Output the (X, Y) coordinate of the center of the cell containing the given text.  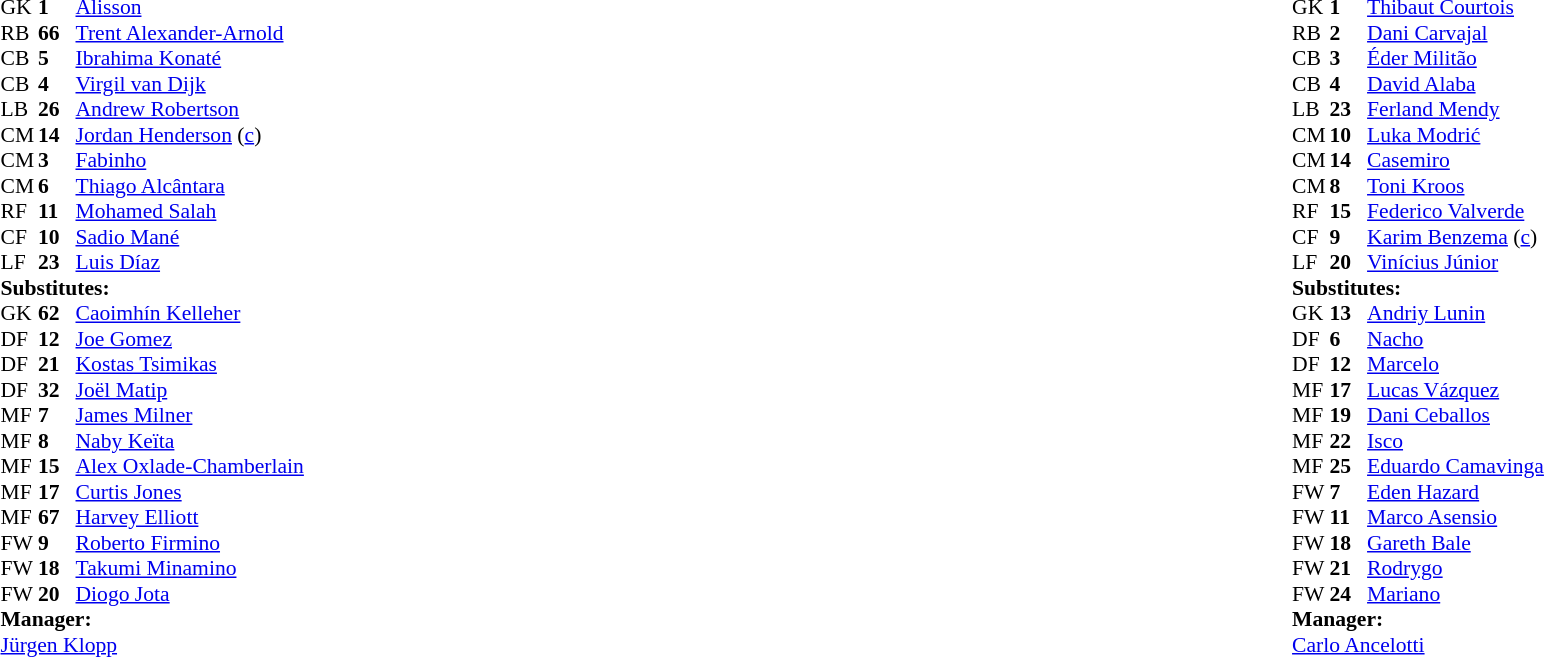
Joël Matip (190, 390)
Gareth Bale (1456, 543)
Joe Gomez (190, 339)
Trent Alexander-Arnold (190, 33)
5 (57, 59)
Dani Ceballos (1456, 415)
James Milner (190, 415)
25 (1349, 467)
22 (1349, 441)
Luis Díaz (190, 263)
Kostas Tsimikas (190, 365)
Andrew Robertson (190, 109)
Isco (1456, 441)
Naby Keïta (190, 441)
Eden Hazard (1456, 492)
Thiago Alcântara (190, 186)
Harvey Elliott (190, 517)
26 (57, 109)
Caoimhín Kelleher (190, 313)
Roberto Firmino (190, 543)
13 (1349, 313)
Diogo Jota (190, 594)
Toni Kroos (1456, 186)
Ibrahima Konaté (190, 59)
Dani Carvajal (1456, 33)
32 (57, 390)
Sadio Mané (190, 237)
67 (57, 517)
Ferland Mendy (1456, 109)
19 (1349, 415)
David Alaba (1456, 84)
66 (57, 33)
Lucas Vázquez (1456, 390)
Éder Militão (1456, 59)
Takumi Minamino (190, 569)
Mohamed Salah (190, 211)
Fabinho (190, 161)
Luka Modrić (1456, 135)
62 (57, 313)
Jordan Henderson (c) (190, 135)
Eduardo Camavinga (1456, 467)
Andriy Lunin (1456, 313)
Casemiro (1456, 161)
Vinícius Júnior (1456, 263)
Alex Oxlade-Chamberlain (190, 467)
Mariano (1456, 594)
Marco Asensio (1456, 517)
24 (1349, 594)
Rodrygo (1456, 569)
Nacho (1456, 339)
Curtis Jones (190, 492)
2 (1349, 33)
Karim Benzema (c) (1456, 237)
Virgil van Dijk (190, 84)
Federico Valverde (1456, 211)
Marcelo (1456, 365)
